Return [X, Y] of the center of cell containing provided text 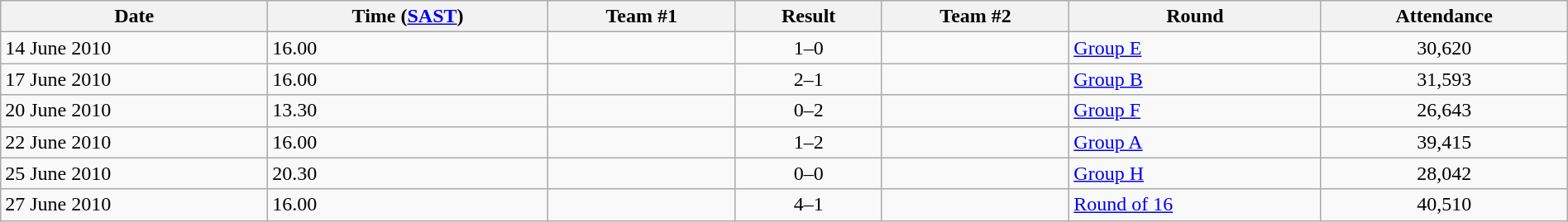
31,593 [1444, 79]
22 June 2010 [134, 142]
40,510 [1444, 205]
13.30 [409, 111]
Group E [1195, 48]
27 June 2010 [134, 205]
Group B [1195, 79]
14 June 2010 [134, 48]
1–0 [809, 48]
25 June 2010 [134, 173]
17 June 2010 [134, 79]
0–2 [809, 111]
Result [809, 17]
Attendance [1444, 17]
Team #2 [975, 17]
Time (SAST) [409, 17]
0–0 [809, 173]
Round [1195, 17]
20 June 2010 [134, 111]
20.30 [409, 173]
Group H [1195, 173]
1–2 [809, 142]
39,415 [1444, 142]
26,643 [1444, 111]
Team #1 [642, 17]
4–1 [809, 205]
2–1 [809, 79]
30,620 [1444, 48]
Group A [1195, 142]
Round of 16 [1195, 205]
28,042 [1444, 173]
Group F [1195, 111]
Date [134, 17]
